Determine the [X, Y] coordinate at the center of the cell enclosing the given text.  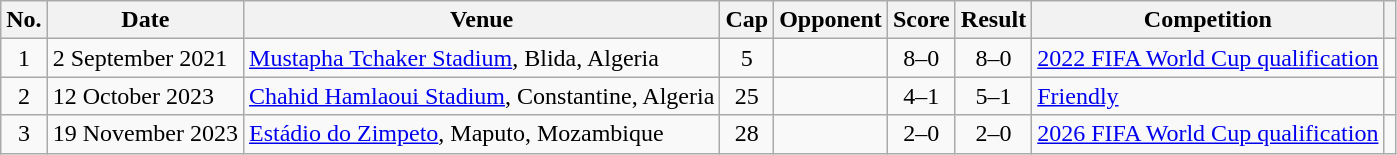
2 September 2021 [145, 58]
Friendly [1208, 96]
No. [24, 20]
Competition [1208, 20]
3 [24, 134]
12 October 2023 [145, 96]
5 [747, 58]
Chahid Hamlaoui Stadium, Constantine, Algeria [482, 96]
2022 FIFA World Cup qualification [1208, 58]
Venue [482, 20]
Mustapha Tchaker Stadium, Blida, Algeria [482, 58]
25 [747, 96]
Result [993, 20]
5–1 [993, 96]
Estádio do Zimpeto, Maputo, Mozambique [482, 134]
28 [747, 134]
Cap [747, 20]
Date [145, 20]
Score [921, 20]
4–1 [921, 96]
Opponent [831, 20]
2 [24, 96]
1 [24, 58]
19 November 2023 [145, 134]
2026 FIFA World Cup qualification [1208, 134]
